Pinpoint the cell where the given text exists, returning its [x, y] midpoint coordinate. 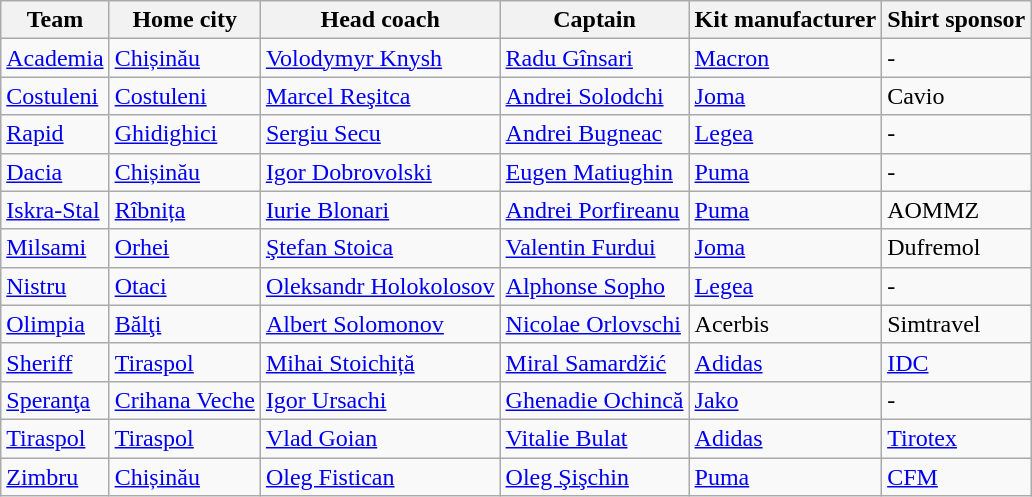
Sheriff [55, 362]
Dufremol [956, 248]
Igor Dobrovolski [380, 172]
Tirotex [956, 438]
Oleg Şişchin [594, 477]
IDC [956, 362]
Team [55, 20]
AOMMZ [956, 210]
Jako [786, 400]
Ştefan Stoica [380, 248]
Oleksandr Holokolosov [380, 286]
Orhei [184, 248]
Head coach [380, 20]
Andrei Solodchi [594, 96]
Acerbis [786, 324]
Volodymyr Knysh [380, 58]
Dacia [55, 172]
Albert Solomonov [380, 324]
Nistru [55, 286]
Otaci [184, 286]
Ghenadie Ochincă [594, 400]
Oleg Fistican [380, 477]
Miral Samardžić [594, 362]
Macron [786, 58]
Speranţa [55, 400]
Alphonse Sopho [594, 286]
Andrei Bugneac [594, 134]
Shirt sponsor [956, 20]
Radu Gînsari [594, 58]
Kit manufacturer [786, 20]
Vlad Goian [380, 438]
Simtravel [956, 324]
Milsami [55, 248]
Rîbnița [184, 210]
Eugen Matiughin [594, 172]
Crihana Veche [184, 400]
Zimbru [55, 477]
Cavio [956, 96]
Ghidighici [184, 134]
Mihai Stoichiță [380, 362]
Rapid [55, 134]
Valentin Furdui [594, 248]
Marcel Reşitca [380, 96]
Home city [184, 20]
Sergiu Secu [380, 134]
Vitalie Bulat [594, 438]
Igor Ursachi [380, 400]
Bălţi [184, 324]
CFM [956, 477]
Olimpia [55, 324]
Iurie Blonari [380, 210]
Captain [594, 20]
Andrei Porfireanu [594, 210]
Nicolae Orlovschi [594, 324]
Academia [55, 58]
Iskra-Stal [55, 210]
